Search for the cell housing the specified text and yield its (x, y) center coordinate. 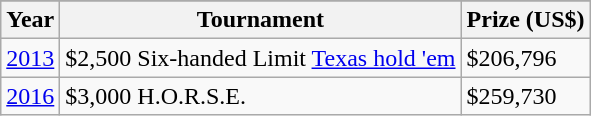
2013 (30, 58)
$2,500 Six-handed Limit Texas hold 'em (260, 58)
$3,000 H.O.R.S.E. (260, 96)
Tournament (260, 20)
$259,730 (526, 96)
Prize (US$) (526, 20)
$206,796 (526, 58)
2016 (30, 96)
Year (30, 20)
